Identify which cell holds the provided text, then report its (x, y) central coordinate. 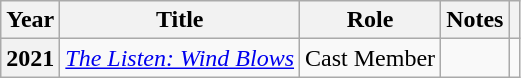
Role (370, 20)
Title (180, 20)
Year (30, 20)
Notes (475, 20)
2021 (30, 58)
Cast Member (370, 58)
The Listen: Wind Blows (180, 58)
